Detect which cell encompasses the target text, then output its (X, Y) center coordinate. 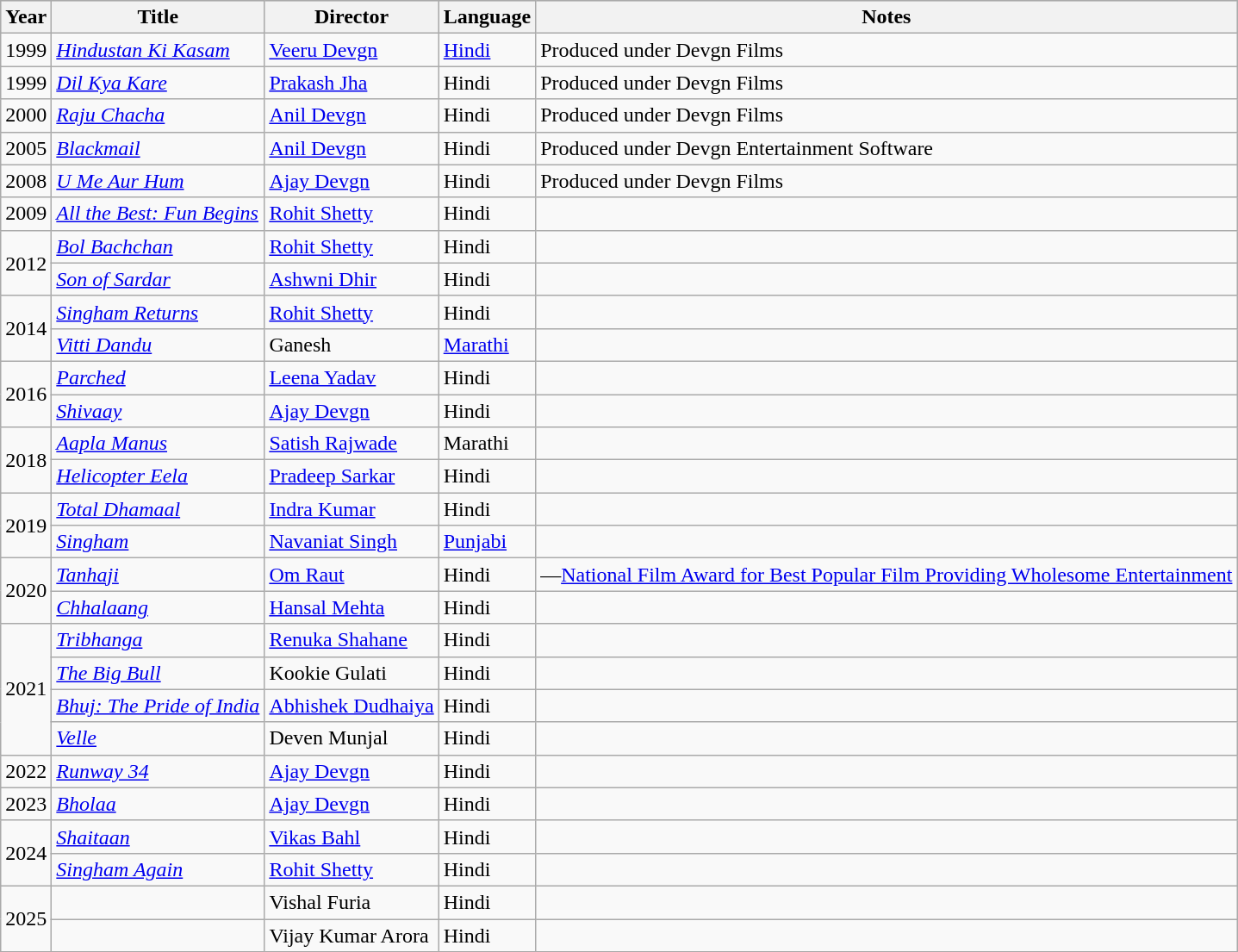
Notes (887, 17)
Language (487, 17)
2024 (26, 853)
Helicopter Eela (159, 476)
2009 (26, 214)
2022 (26, 771)
Title (159, 17)
Vishal Furia (351, 902)
Ashwni Dhir (351, 279)
Shaitaan (159, 837)
Singham Returns (159, 312)
Velle (159, 738)
2025 (26, 918)
—National Film Award for Best Popular Film Providing Wholesome Entertainment (887, 575)
Ganesh (351, 345)
Pradeep Sarkar (351, 476)
2019 (26, 526)
Veeru Devgn (351, 50)
2018 (26, 460)
2008 (26, 181)
Vijay Kumar Arora (351, 935)
Dil Kya Kare (159, 83)
Hansal Mehta (351, 607)
2016 (26, 394)
Parched (159, 377)
Blackmail (159, 148)
Aapla Manus (159, 444)
All the Best: Fun Begins (159, 214)
The Big Bull (159, 673)
Year (26, 17)
Chhalaang (159, 607)
Punjabi (487, 542)
U Me Aur Hum (159, 181)
2005 (26, 148)
2023 (26, 804)
Bol Bachchan (159, 246)
Satish Rajwade (351, 444)
Runway 34 (159, 771)
Raju Chacha (159, 115)
Vitti Dandu (159, 345)
Renuka Shahane (351, 640)
Om Raut (351, 575)
2012 (26, 263)
Abhishek Dudhaiya (351, 706)
2000 (26, 115)
Singham (159, 542)
Produced under Devgn Entertainment Software (887, 148)
Total Dhamaal (159, 509)
Vikas Bahl (351, 837)
Bhuj: The Pride of India (159, 706)
Indra Kumar (351, 509)
Prakash Jha (351, 83)
Shivaay (159, 411)
2014 (26, 328)
Hindustan Ki Kasam (159, 50)
Tribhanga (159, 640)
Leena Yadav (351, 377)
Navaniat Singh (351, 542)
Kookie Gulati (351, 673)
2021 (26, 689)
Tanhaji (159, 575)
2020 (26, 591)
Singham Again (159, 869)
Son of Sardar (159, 279)
Director (351, 17)
Bholaa (159, 804)
Deven Munjal (351, 738)
